Search for the cell housing the specified text and yield its [x, y] center coordinate. 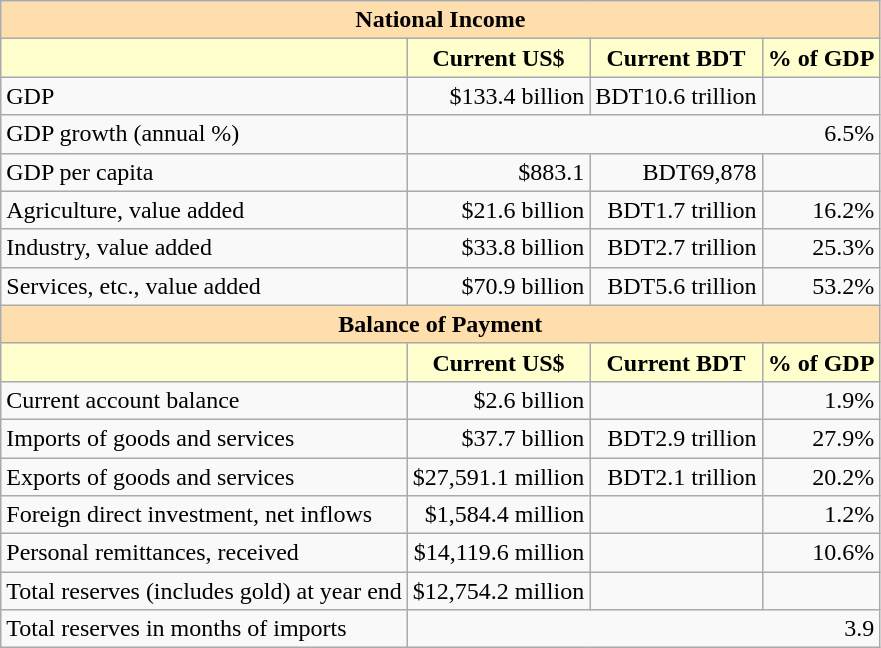
BDT10.6 trillion [676, 96]
BDT69,878 [676, 172]
Total reserves in months of imports [204, 629]
Agriculture, value added [204, 210]
$1,584.4 million [498, 515]
BDT1.7 trillion [676, 210]
1.2% [821, 515]
Foreign direct investment, net inflows [204, 515]
53.2% [821, 286]
BDT5.6 trillion [676, 286]
1.9% [821, 400]
$883.1 [498, 172]
20.2% [821, 477]
Exports of goods and services [204, 477]
BDT2.9 trillion [676, 438]
25.3% [821, 248]
GDP per capita [204, 172]
GDP growth (annual %) [204, 134]
Imports of goods and services [204, 438]
BDT2.1 trillion [676, 477]
Industry, value added [204, 248]
$12,754.2 million [498, 591]
Current account balance [204, 400]
$14,119.6 million [498, 553]
GDP [204, 96]
Total reserves (includes gold) at year end [204, 591]
$33.8 billion [498, 248]
27.9% [821, 438]
Personal remittances, received [204, 553]
3.9 [644, 629]
10.6% [821, 553]
$133.4 billion [498, 96]
Services, etc., value added [204, 286]
Balance of Payment [440, 324]
National Income [440, 20]
$2.6 billion [498, 400]
BDT2.7 trillion [676, 248]
$21.6 billion [498, 210]
16.2% [821, 210]
$37.7 billion [498, 438]
6.5% [644, 134]
$27,591.1 million [498, 477]
$70.9 billion [498, 286]
